Detect which cell encompasses the target text, then output its [X, Y] center coordinate. 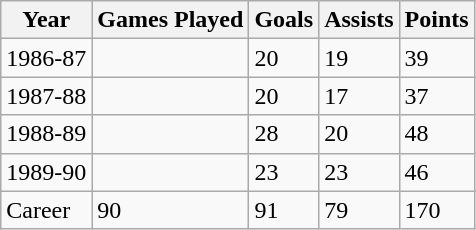
39 [436, 58]
19 [359, 58]
Career [46, 210]
1989-90 [46, 172]
Games Played [170, 20]
17 [359, 96]
48 [436, 134]
90 [170, 210]
Year [46, 20]
28 [284, 134]
Goals [284, 20]
46 [436, 172]
1988-89 [46, 134]
79 [359, 210]
91 [284, 210]
170 [436, 210]
Points [436, 20]
37 [436, 96]
1987-88 [46, 96]
Assists [359, 20]
1986-87 [46, 58]
